Return [x, y] of the center of cell containing provided text 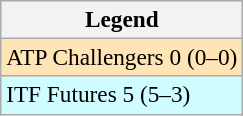
ITF Futures 5 (5–3) [122, 95]
ATP Challengers 0 (0–0) [122, 57]
Legend [122, 19]
